Locate the cell with the specified text and output its [X, Y] center coordinate. 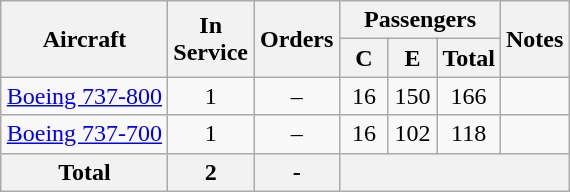
C [364, 58]
Boeing 737-800 [84, 96]
150 [412, 96]
102 [412, 134]
118 [469, 134]
2 [211, 172]
166 [469, 96]
Aircraft [84, 39]
Passengers [420, 20]
E [412, 58]
In Service [211, 39]
Boeing 737-700 [84, 134]
Notes [534, 39]
- [297, 172]
Orders [297, 39]
